Determine the [X, Y] coordinate at the center of the cell enclosing the given text.  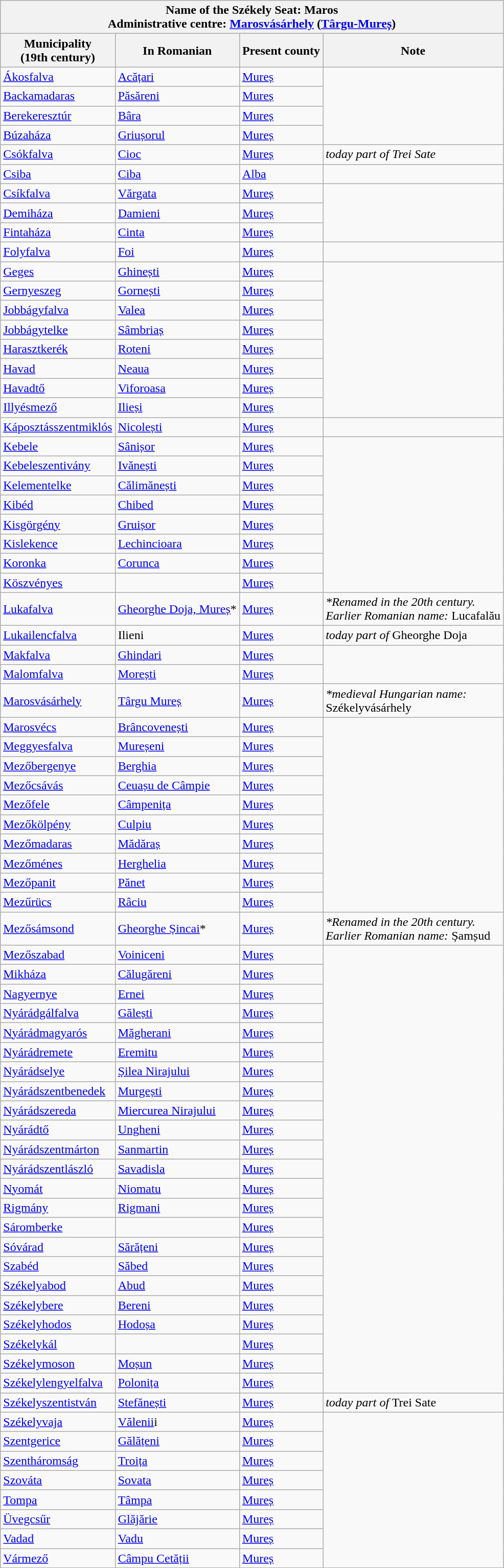
Nyárádremete [58, 1052]
Culpiu [177, 824]
Sovata [177, 1480]
Săbed [177, 1266]
Gruișor [177, 524]
Meggyesfalva [58, 746]
Foi [177, 252]
Vadu [177, 1538]
Tâmpa [177, 1499]
Troița [177, 1461]
*Renamed in the 20th century.Earlier Romanian name: Lucafalău [413, 609]
*Renamed in the 20th century.Earlier Romanian name: Șamșud [413, 928]
Sóvárad [58, 1247]
Nyomát [58, 1188]
Geges [58, 271]
Mezőszabad [58, 955]
Municipality (19th century) [58, 50]
Mezőbergenye [58, 766]
Sâmbriaș [177, 330]
Voiniceni [177, 955]
Nyárádszentbenedek [58, 1091]
Berghia [177, 766]
Gălățeni [177, 1441]
Gălești [177, 1013]
Koronka [58, 563]
Kislekence [58, 543]
Marosvásárhely [58, 700]
Mezősámsond [58, 928]
Kebele [58, 446]
Glăjărie [177, 1519]
Malomfalva [58, 674]
Nyárádmagyarós [58, 1033]
Note [413, 50]
Rigmány [58, 1208]
Mezőkölpény [58, 824]
Köszvényes [58, 582]
Búzaháza [58, 135]
Székelyszentistván [58, 1402]
Nicolești [177, 427]
Niomatu [177, 1188]
Szentháromság [58, 1461]
Herghelia [177, 863]
Griușorul [177, 135]
Székelymoson [58, 1364]
Câmpu Cetății [177, 1558]
Ernei [177, 994]
Székelyhodos [58, 1325]
Tompa [58, 1499]
Roteni [177, 349]
Ilieni [177, 635]
Mezűrücs [58, 902]
Bâra [177, 116]
Fintaháza [58, 232]
Râciu [177, 902]
Ákosfalva [58, 77]
Murgești [177, 1091]
Viforoasa [177, 388]
Székelylengyelfalva [58, 1383]
Ungheni [177, 1130]
Stefănești [177, 1402]
Marosvécs [58, 727]
Nyárádselye [58, 1072]
*medieval Hungarian name: Székelyvásárhely [413, 700]
Szabéd [58, 1266]
Sanmartin [177, 1149]
Sânișor [177, 446]
Kibéd [58, 505]
In Romanian [177, 50]
Gheorghe Șincai* [177, 928]
Ivănești [177, 466]
Nagyernye [58, 994]
Kisgörgény [58, 524]
Jobbágytelke [58, 330]
Berekeresztúr [58, 116]
Havadtő [58, 388]
Lukailencfalva [58, 635]
Târgu Mureș [177, 700]
Lukafalva [58, 609]
Székelykál [58, 1344]
Savadisla [177, 1169]
Vărgata [177, 193]
Gornești [177, 291]
Folyfalva [58, 252]
Szováta [58, 1480]
Demiháza [58, 213]
Kebeleszentivány [58, 466]
Rigmani [177, 1208]
Backamadaras [58, 96]
Name of the Székely Seat: Maros Administrative centre: Marosvásárhely (Târgu-Mureș) [252, 17]
today part of Gheorghe Doja [413, 635]
Văleniii [177, 1422]
Morești [177, 674]
Harasztkerék [58, 349]
Nyárádtő [58, 1130]
Nyárádszereda [58, 1110]
Makfalva [58, 655]
Chibed [177, 505]
Călugăreni [177, 974]
Ghinești [177, 271]
Szentgerice [58, 1441]
Sáromberke [58, 1227]
Székelyvaja [58, 1422]
Ghindari [177, 655]
Călimănești [177, 485]
Câmpenița [177, 805]
Mezőmadaras [58, 844]
Ceuașu de Câmpie [177, 785]
Abud [177, 1286]
Acățari [177, 77]
Corunca [177, 563]
Vadad [58, 1538]
Eremitu [177, 1052]
Present county [281, 50]
Gheorghe Doja, Mureș* [177, 609]
Nyárádgálfalva [58, 1013]
Damieni [177, 213]
Miercurea Nirajului [177, 1110]
Illyésmező [58, 407]
Mureșeni [177, 746]
Ilieși [177, 407]
Măgherani [177, 1033]
Csíkfalva [58, 193]
Valea [177, 310]
Brâncovenești [177, 727]
Păsăreni [177, 96]
Bereni [177, 1305]
Mezőpanit [58, 882]
Nyárádszentlászló [58, 1169]
Mezőcsávás [58, 785]
Polonița [177, 1383]
Csiba [58, 174]
Șilea Nirajului [177, 1072]
Cioc [177, 154]
Mikháza [58, 974]
Cinta [177, 232]
Káposztásszentmiklós [58, 427]
Üvegcsűr [58, 1519]
Mezőfele [58, 805]
Nyárádszentmárton [58, 1149]
Hodoșa [177, 1325]
Moșun [177, 1364]
Sărățeni [177, 1247]
Székelybere [58, 1305]
Ciba [177, 174]
Vármező [58, 1558]
Jobbágyfalva [58, 310]
Gernyeszeg [58, 291]
Kelementelke [58, 485]
Székelyabod [58, 1286]
Csókfalva [58, 154]
Havad [58, 369]
Alba [281, 174]
Pănet [177, 882]
Mădăraș [177, 844]
Neaua [177, 369]
Mezőménes [58, 863]
Lechincioara [177, 543]
